Return the [X, Y] coordinate for the center point of the cell that contains the specified text.  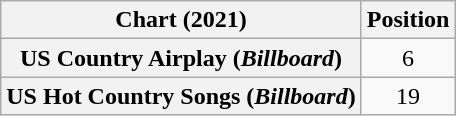
US Hot Country Songs (Billboard) [181, 96]
6 [408, 58]
US Country Airplay (Billboard) [181, 58]
Chart (2021) [181, 20]
19 [408, 96]
Position [408, 20]
